Find where the given text appears and provide that cell's center as [X, Y] coordinate. 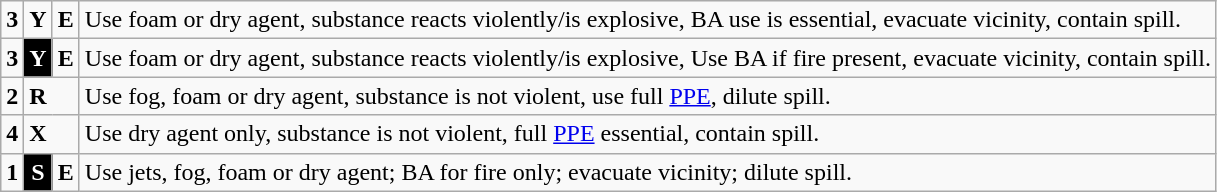
Use fog, foam or dry agent, substance is not violent, use full PPE, dilute spill. [648, 96]
Use dry agent only, substance is not violent, full PPE essential, contain spill. [648, 134]
Use foam or dry agent, substance reacts violently/is explosive, BA use is essential, evacuate vicinity, contain spill. [648, 20]
4 [12, 134]
X [52, 134]
Use jets, fog, foam or dry agent; BA for fire only; evacuate vicinity; dilute spill. [648, 172]
R [52, 96]
Use foam or dry agent, substance reacts violently/is explosive, Use BA if fire present, evacuate vicinity, contain spill. [648, 58]
1 [12, 172]
2 [12, 96]
S [38, 172]
